Return the [x, y] coordinate for the center point of the cell that contains the specified text.  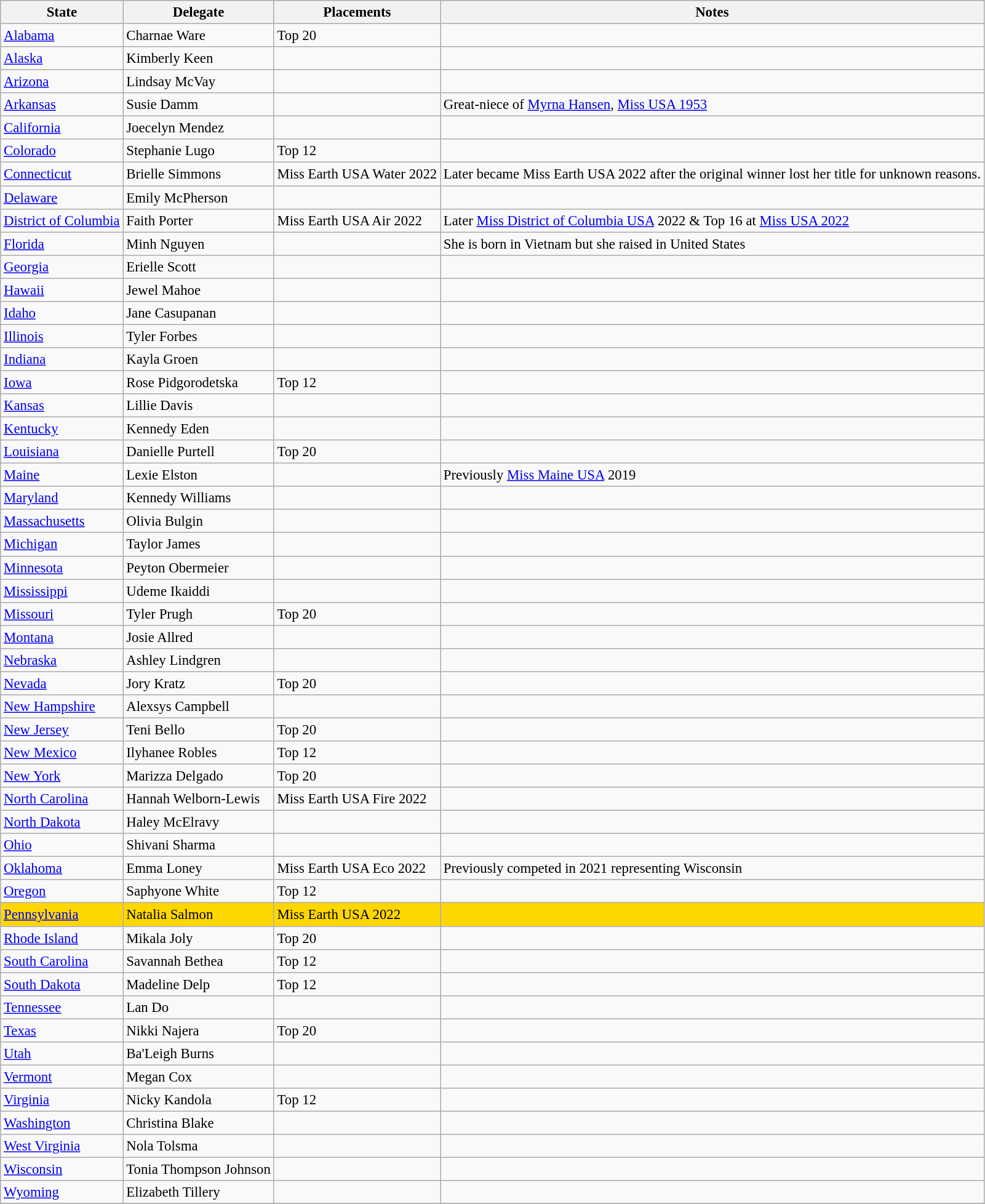
Kayla Groen [198, 359]
Illinois [62, 336]
Alabama [62, 36]
Jane Casupanan [198, 313]
Notes [712, 12]
Faith Porter [198, 220]
South Dakota [62, 984]
Ilyhanee Robles [198, 753]
Delegate [198, 12]
Ashley Lindgren [198, 660]
Lexie Elston [198, 475]
District of Columbia [62, 220]
Nicky Kandola [198, 1100]
Miss Earth USA Air 2022 [357, 220]
Kennedy Williams [198, 498]
Tonia Thompson Johnson [198, 1170]
Joecelyn Mendez [198, 128]
Miss Earth USA 2022 [357, 915]
Louisiana [62, 452]
Wisconsin [62, 1170]
Jewel Mahoe [198, 290]
Delaware [62, 198]
Rhode Island [62, 938]
Lan Do [198, 1007]
Josie Allred [198, 637]
Tyler Forbes [198, 336]
Kennedy Eden [198, 429]
Georgia [62, 267]
Savannah Bethea [198, 961]
Emma Loney [198, 869]
Previously Miss Maine USA 2019 [712, 475]
Charnae Ware [198, 36]
Nevada [62, 683]
Arizona [62, 82]
Shivani Sharma [198, 845]
Oklahoma [62, 869]
Miss Earth USA Fire 2022 [357, 799]
Alaska [62, 58]
Brielle Simmons [198, 174]
Texas [62, 1030]
Michigan [62, 545]
Placements [357, 12]
Udeme Ikaiddi [198, 591]
New York [62, 776]
Later Miss District of Columbia USA 2022 & Top 16 at Miss USA 2022 [712, 220]
Marizza Delgado [198, 776]
Connecticut [62, 174]
Idaho [62, 313]
Jory Kratz [198, 683]
Iowa [62, 382]
North Dakota [62, 822]
Erielle Scott [198, 267]
Montana [62, 637]
Minh Nguyen [198, 244]
Nebraska [62, 660]
Pennsylvania [62, 915]
Peyton Obermeier [198, 568]
Stephanie Lugo [198, 151]
Lindsay McVay [198, 82]
Kimberly Keen [198, 58]
North Carolina [62, 799]
Minnesota [62, 568]
Olivia Bulgin [198, 521]
Christina Blake [198, 1123]
Utah [62, 1054]
Mississippi [62, 591]
Washington [62, 1123]
West Virginia [62, 1146]
Miss Earth USA Water 2022 [357, 174]
Ohio [62, 845]
Massachusetts [62, 521]
Megan Cox [198, 1077]
New Hampshire [62, 707]
Tennessee [62, 1007]
Oregon [62, 892]
Missouri [62, 614]
Lillie Davis [198, 406]
Arkansas [62, 105]
Hawaii [62, 290]
Great-niece of Myrna Hansen, Miss USA 1953 [712, 105]
Maine [62, 475]
Kentucky [62, 429]
Kansas [62, 406]
Vermont [62, 1077]
Hannah Welborn-Lewis [198, 799]
Taylor James [198, 545]
Previously competed in 2021 representing Wisconsin [712, 869]
Elizabeth Tillery [198, 1192]
Miss Earth USA Eco 2022 [357, 869]
Florida [62, 244]
Nola Tolsma [198, 1146]
Indiana [62, 359]
Mikala Joly [198, 938]
New Jersey [62, 729]
Maryland [62, 498]
Haley McElravy [198, 822]
Tyler Prugh [198, 614]
South Carolina [62, 961]
State [62, 12]
Danielle Purtell [198, 452]
Rose Pidgorodetska [198, 382]
Virginia [62, 1100]
Later became Miss Earth USA 2022 after the original winner lost her title for unknown reasons. [712, 174]
Madeline Delp [198, 984]
Wyoming [62, 1192]
Colorado [62, 151]
Saphyone White [198, 892]
Emily McPherson [198, 198]
Teni Bello [198, 729]
Susie Damm [198, 105]
Nikki Najera [198, 1030]
Alexsys Campbell [198, 707]
Ba'Leigh Burns [198, 1054]
Natalia Salmon [198, 915]
She is born in Vietnam but she raised in United States [712, 244]
New Mexico [62, 753]
California [62, 128]
